Output the (X, Y) coordinate of the center of the cell containing the given text.  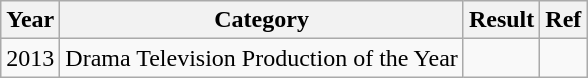
2013 (30, 58)
Drama Television Production of the Year (262, 58)
Ref (564, 20)
Result (501, 20)
Year (30, 20)
Category (262, 20)
